Pinpoint the cell where the given text exists, returning its [X, Y] midpoint coordinate. 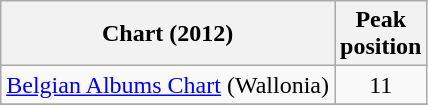
Peakposition [380, 34]
Chart (2012) [168, 34]
Belgian Albums Chart (Wallonia) [168, 85]
11 [380, 85]
